Search for the cell housing the specified text and yield its [X, Y] center coordinate. 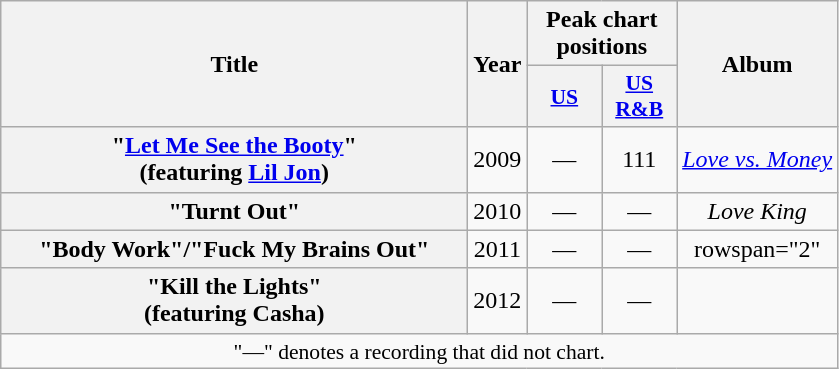
2011 [498, 249]
Love vs. Money [758, 160]
Peak chart positions [602, 34]
rowspan="2" [758, 249]
2009 [498, 160]
"Let Me See the Booty"(featuring Lil Jon) [234, 160]
Year [498, 64]
Love King [758, 211]
"Body Work"/"Fuck My Brains Out" [234, 249]
2012 [498, 300]
2010 [498, 211]
Album [758, 64]
111 [640, 160]
USR&B [640, 96]
"Kill the Lights"(featuring Casha) [234, 300]
Title [234, 64]
US [564, 96]
"Turnt Out" [234, 211]
"—" denotes a recording that did not chart. [420, 351]
